For the text-containing cell, return its midpoint in [X, Y] coordinate format. 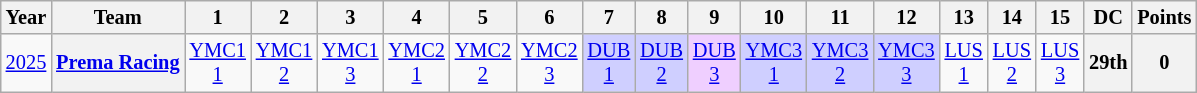
YMC21 [416, 63]
LUS2 [1012, 63]
6 [549, 17]
YMC12 [284, 63]
LUS1 [964, 63]
13 [964, 17]
DUB2 [662, 63]
YMC32 [840, 63]
14 [1012, 17]
YMC33 [906, 63]
5 [483, 17]
0 [1164, 63]
3 [350, 17]
9 [714, 17]
1 [217, 17]
15 [1060, 17]
12 [906, 17]
2 [284, 17]
YMC13 [350, 63]
11 [840, 17]
Points [1164, 17]
2025 [26, 63]
29th [1108, 63]
DC [1108, 17]
YMC11 [217, 63]
Prema Racing [118, 63]
Team [118, 17]
8 [662, 17]
10 [774, 17]
YMC22 [483, 63]
4 [416, 17]
YMC31 [774, 63]
Year [26, 17]
DUB3 [714, 63]
DUB1 [608, 63]
LUS3 [1060, 63]
7 [608, 17]
YMC23 [549, 63]
